Locate the cell with the specified text and output its (X, Y) center coordinate. 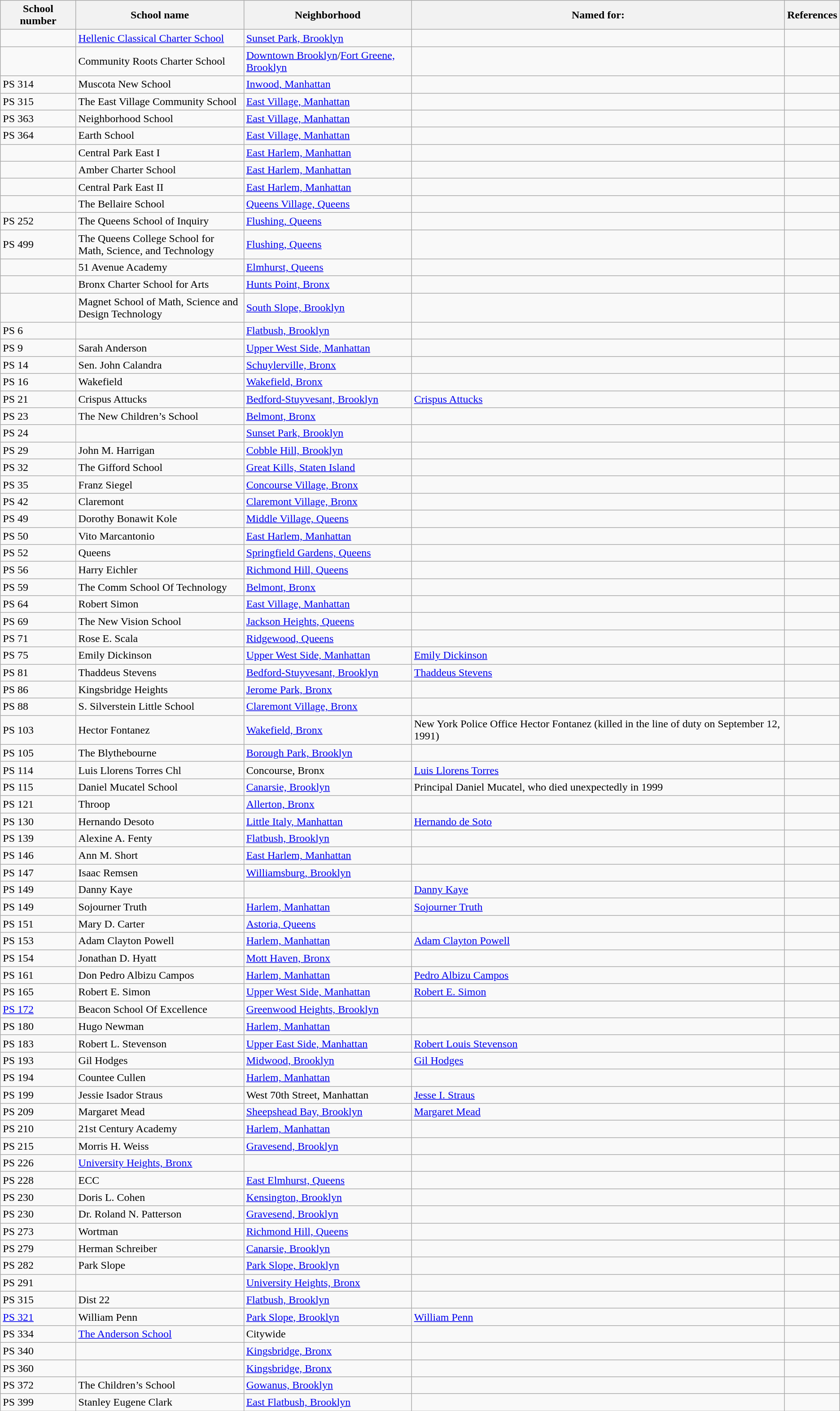
PS 209 (38, 1112)
PS 32 (38, 467)
PS 49 (38, 519)
Alexine A. Fenty (160, 839)
PS 215 (38, 1146)
ECC (160, 1180)
Neighborhood School (160, 119)
PS 499 (38, 244)
Hugo Newman (160, 1026)
PS 172 (38, 1009)
Hunts Point, Bronx (328, 285)
Downtown Brooklyn/Fort Greene, Brooklyn (328, 61)
Hernando Desoto (160, 821)
Borough Park, Brooklyn (328, 753)
Concourse, Bronx (328, 770)
PS 24 (38, 433)
Claremont (160, 501)
Community Roots Charter School (160, 61)
Central Park East II (160, 187)
New York Police Office Hector Fontanez (killed in the line of duty on September 12, 1991) (598, 730)
PS 291 (38, 1283)
Wakefield (160, 382)
PS 86 (38, 690)
Amber Charter School (160, 170)
PS 146 (38, 856)
Middle Village, Queens (328, 519)
Robert Louis Stevenson (598, 1043)
Magnet School of Math, Science and Design Technology (160, 308)
PS 364 (38, 136)
PS 151 (38, 924)
Jackson Heights, Queens (328, 621)
Wortman (160, 1231)
21st Century Academy (160, 1129)
PS 64 (38, 604)
PS 210 (38, 1129)
Hector Fontanez (160, 730)
Midwood, Brooklyn (328, 1060)
PS 180 (38, 1026)
Hellenic Classical Charter School (160, 38)
PS 121 (38, 804)
Gowanus, Brooklyn (328, 1385)
Jesse I. Straus (598, 1095)
PS 59 (38, 587)
The Gifford School (160, 467)
Doris L. Cohen (160, 1197)
Inwood, Manhattan (328, 84)
Dist 22 (160, 1300)
Upper East Side, Manhattan (328, 1043)
PS 50 (38, 536)
PS 321 (38, 1317)
Great Kills, Staten Island (328, 467)
PS 363 (38, 119)
PS 334 (38, 1334)
The Anderson School (160, 1334)
Kensington, Brooklyn (328, 1197)
PS 69 (38, 621)
Sarah Anderson (160, 348)
Mary D. Carter (160, 924)
Citywide (328, 1334)
PS 23 (38, 416)
Little Italy, Manhattan (328, 821)
Jessie Isador Straus (160, 1095)
PS 372 (38, 1385)
Sen. John Calandra (160, 365)
The East Village Community School (160, 101)
The Children’s School (160, 1385)
The Queens School of Inquiry (160, 221)
PS 88 (38, 707)
Dorothy Bonawit Kole (160, 519)
Schuylerville, Bronx (328, 365)
Earth School (160, 136)
John M. Harrigan (160, 450)
Williamsburg, Brooklyn (328, 873)
Morris H. Weiss (160, 1146)
East Elmhurst, Queens (328, 1180)
PS 314 (38, 84)
PS 360 (38, 1368)
Bronx Charter School for Arts (160, 285)
PS 252 (38, 221)
PS 16 (38, 382)
PS 226 (38, 1163)
The New Vision School (160, 621)
PS 194 (38, 1077)
Don Pedro Albizu Campos (160, 975)
PS 165 (38, 992)
Isaac Remsen (160, 873)
Luis Llorens Torres Chl (160, 770)
The New Children’s School (160, 416)
South Slope, Brooklyn (328, 308)
The Bellaire School (160, 204)
Hernando de Soto (598, 821)
S. Silverstein Little School (160, 707)
References (812, 15)
Kingsbridge Heights (160, 690)
Jonathan D. Hyatt (160, 958)
Muscota New School (160, 84)
PS 75 (38, 655)
PS 154 (38, 958)
Neighborhood (328, 15)
Astoria, Queens (328, 924)
PS 161 (38, 975)
Sheepshead Bay, Brooklyn (328, 1112)
Queens (160, 553)
Beacon School Of Excellence (160, 1009)
PS 42 (38, 501)
Springfield Gardens, Queens (328, 553)
PS 14 (38, 365)
Concourse Village, Bronx (328, 484)
Stanley Eugene Clark (160, 1402)
PS 6 (38, 331)
Queens Village, Queens (328, 204)
Harry Eichler (160, 570)
PS 35 (38, 484)
PS 199 (38, 1095)
Named for: (598, 15)
Robert L. Stevenson (160, 1043)
PS 153 (38, 941)
Pedro Albizu Campos (598, 975)
Luis Llorens Torres (598, 770)
PS 115 (38, 787)
Vito Marcantonio (160, 536)
PS 71 (38, 638)
PS 139 (38, 839)
Schoolnumber (38, 15)
Greenwood Heights, Brooklyn (328, 1009)
PS 282 (38, 1266)
The Comm School Of Technology (160, 587)
PS 130 (38, 821)
Dr. Roland N. Patterson (160, 1214)
Franz Siegel (160, 484)
Central Park East I (160, 153)
Elmhurst, Queens (328, 268)
Jerome Park, Bronx (328, 690)
Ann M. Short (160, 856)
PS 52 (38, 553)
Principal Daniel Mucatel, who died unexpectedly in 1999 (598, 787)
PS 103 (38, 730)
School name (160, 15)
Robert Simon (160, 604)
Throop (160, 804)
51 Avenue Academy (160, 268)
The Queens College School for Math, Science, and Technology (160, 244)
PS 9 (38, 348)
PS 105 (38, 753)
PS 183 (38, 1043)
East Flatbush, Brooklyn (328, 1402)
PS 56 (38, 570)
PS 273 (38, 1231)
Park Slope (160, 1266)
PS 29 (38, 450)
PS 147 (38, 873)
Countee Cullen (160, 1077)
PS 279 (38, 1248)
Daniel Mucatel School (160, 787)
PS 228 (38, 1180)
The Blythebourne (160, 753)
Mott Haven, Bronx (328, 958)
Herman Schreiber (160, 1248)
PS 114 (38, 770)
West 70th Street, Manhattan (328, 1095)
PS 399 (38, 1402)
Cobble Hill, Brooklyn (328, 450)
PS 193 (38, 1060)
Allerton, Bronx (328, 804)
Ridgewood, Queens (328, 638)
PS 81 (38, 673)
PS 21 (38, 399)
PS 340 (38, 1351)
Rose E. Scala (160, 638)
